Return the (X, Y) coordinate for the center point of the cell that contains the specified text.  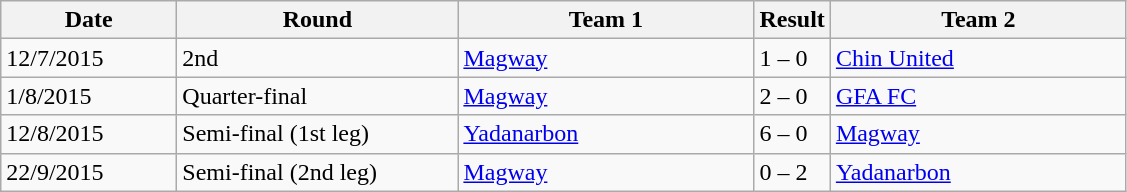
Team 1 (606, 20)
1 – 0 (792, 58)
0 – 2 (792, 172)
6 – 0 (792, 134)
12/7/2015 (89, 58)
Round (318, 20)
Result (792, 20)
1/8/2015 (89, 96)
Semi-final (1st leg) (318, 134)
Team 2 (978, 20)
12/8/2015 (89, 134)
2 – 0 (792, 96)
GFA FC (978, 96)
2nd (318, 58)
22/9/2015 (89, 172)
Semi-final (2nd leg) (318, 172)
Chin United (978, 58)
Quarter-final (318, 96)
Date (89, 20)
